Scan for the cell matching the given text and deliver its (X, Y) coordinate at center. 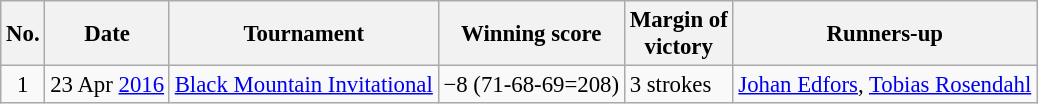
Black Mountain Invitational (304, 85)
Tournament (304, 34)
Margin ofvictory (678, 34)
23 Apr 2016 (107, 85)
Winning score (531, 34)
Date (107, 34)
Runners-up (884, 34)
−8 (71-68-69=208) (531, 85)
Johan Edfors, Tobias Rosendahl (884, 85)
No. (23, 34)
1 (23, 85)
3 strokes (678, 85)
